Search for the cell housing the specified text and yield its [x, y] center coordinate. 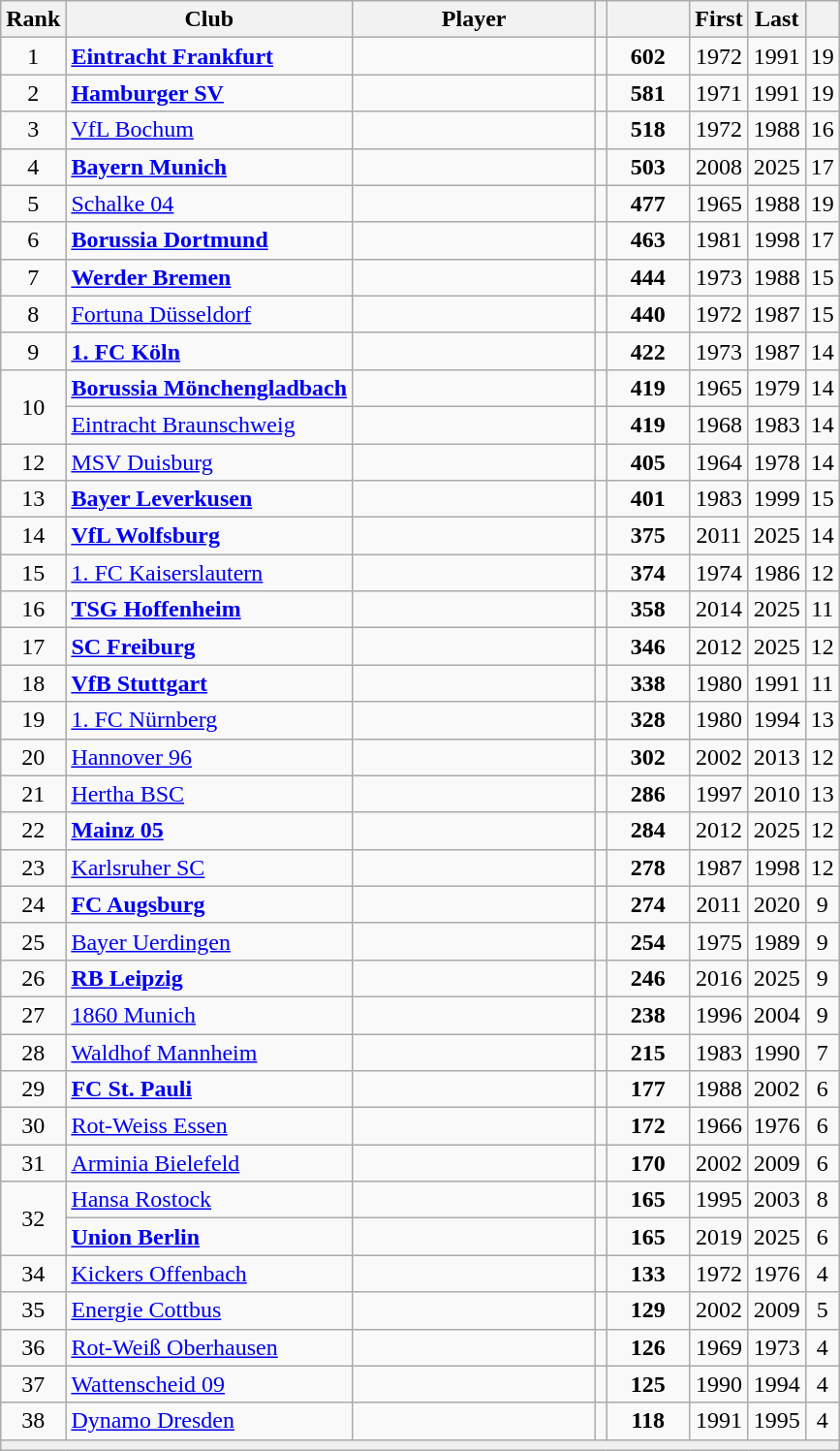
Club [209, 19]
3 [33, 130]
Bayern Munich [209, 167]
284 [648, 831]
RB Leipzig [209, 978]
1860 Munich [209, 1015]
1964 [719, 462]
401 [648, 499]
25 [33, 941]
215 [648, 1052]
Arminia Bielefeld [209, 1163]
238 [648, 1015]
36 [33, 1347]
37 [33, 1384]
1 [33, 56]
Last [777, 19]
126 [648, 1347]
26 [33, 978]
358 [648, 610]
Werder Bremen [209, 277]
Player [475, 19]
1974 [719, 573]
1975 [719, 941]
1986 [777, 573]
1989 [777, 941]
Union Berlin [209, 1237]
20 [33, 757]
346 [648, 647]
Hannover 96 [209, 757]
32 [33, 1218]
1968 [719, 425]
1. FC Köln [209, 351]
TSG Hoffenheim [209, 610]
2 [33, 93]
23 [33, 867]
172 [648, 1126]
Karlsruher SC [209, 867]
FC St. Pauli [209, 1089]
118 [648, 1421]
34 [33, 1274]
602 [648, 56]
1. FC Nürnberg [209, 720]
477 [648, 204]
31 [33, 1163]
Borussia Dortmund [209, 240]
21 [33, 794]
Bayer Leverkusen [209, 499]
Energie Cottbus [209, 1310]
463 [648, 240]
10 [33, 406]
278 [648, 867]
338 [648, 683]
125 [648, 1384]
First [719, 19]
375 [648, 536]
29 [33, 1089]
22 [33, 831]
Wattenscheid 09 [209, 1384]
422 [648, 351]
Dynamo Dresden [209, 1421]
Eintracht Frankfurt [209, 56]
2004 [777, 1015]
VfL Wolfsburg [209, 536]
Hansa Rostock [209, 1200]
444 [648, 277]
Kickers Offenbach [209, 1274]
Eintracht Braunschweig [209, 425]
274 [648, 904]
18 [33, 683]
2013 [777, 757]
1999 [777, 499]
30 [33, 1126]
1. FC Kaiserslautern [209, 573]
503 [648, 167]
2020 [777, 904]
246 [648, 978]
302 [648, 757]
581 [648, 93]
129 [648, 1310]
1971 [719, 93]
440 [648, 314]
2019 [719, 1237]
374 [648, 573]
2010 [777, 794]
2008 [719, 167]
1979 [777, 388]
2016 [719, 978]
1981 [719, 240]
SC Freiburg [209, 647]
Rot-Weiß Oberhausen [209, 1347]
1966 [719, 1126]
VfL Bochum [209, 130]
328 [648, 720]
Bayer Uerdingen [209, 941]
286 [648, 794]
518 [648, 130]
Schalke 04 [209, 204]
35 [33, 1310]
1969 [719, 1347]
1997 [719, 794]
Rot-Weiss Essen [209, 1126]
405 [648, 462]
177 [648, 1089]
28 [33, 1052]
FC Augsburg [209, 904]
1978 [777, 462]
Mainz 05 [209, 831]
24 [33, 904]
Waldhof Mannheim [209, 1052]
133 [648, 1274]
Borussia Mönchengladbach [209, 388]
38 [33, 1421]
2014 [719, 610]
254 [648, 941]
170 [648, 1163]
Rank [33, 19]
1996 [719, 1015]
Hertha BSC [209, 794]
Hamburger SV [209, 93]
VfB Stuttgart [209, 683]
MSV Duisburg [209, 462]
Fortuna Düsseldorf [209, 314]
27 [33, 1015]
2003 [777, 1200]
